From the cell containing the given text, extract its center point as (x, y) coordinate. 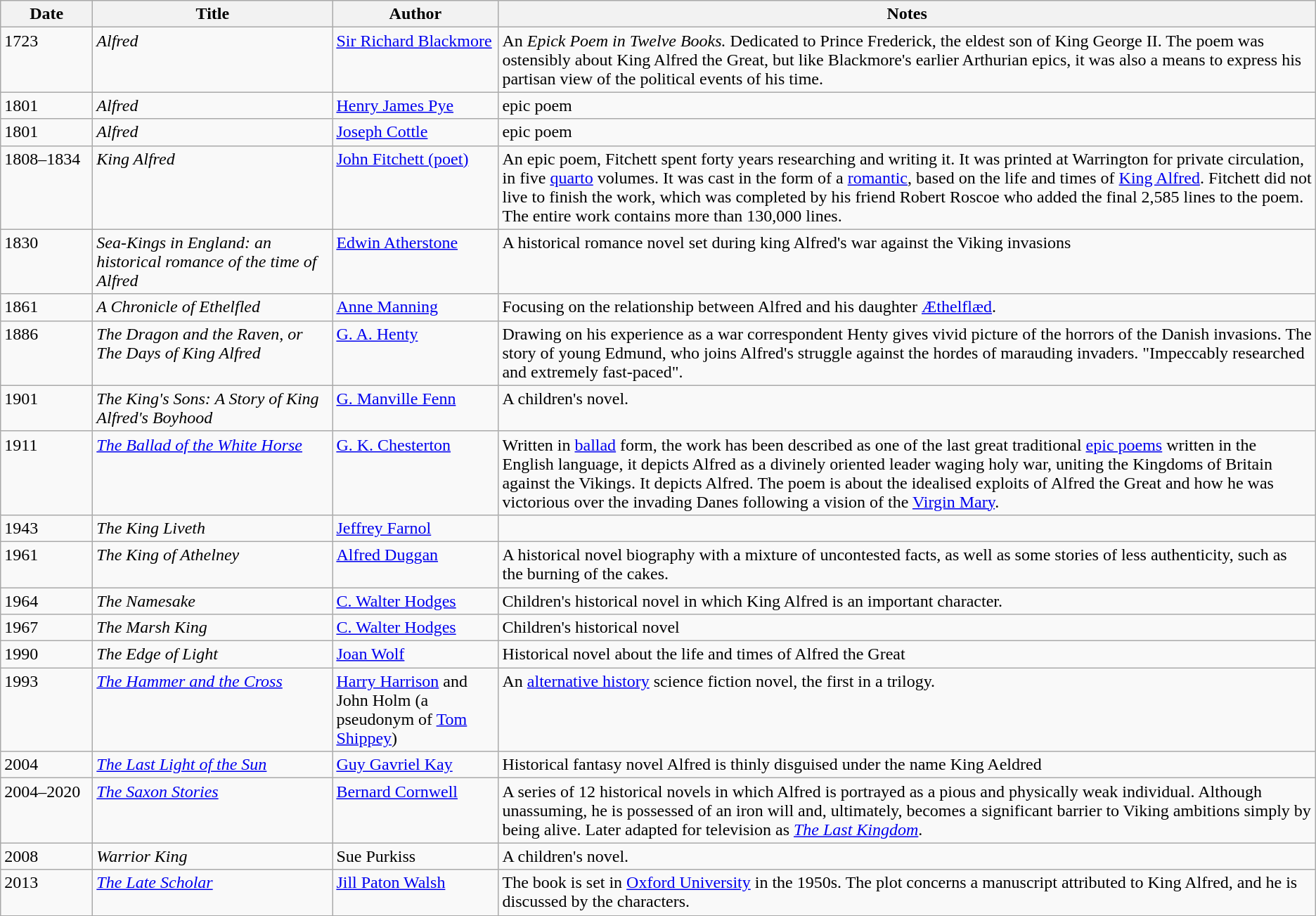
John Fitchett (poet) (415, 187)
Date (46, 14)
Historical fantasy novel Alfred is thinly disguised under the name King Aeldred (907, 765)
The Marsh King (212, 628)
Harry Harrison and John Holm (a pseudonym of Tom Shippey) (415, 710)
An alternative history science fiction novel, the first in a trilogy. (907, 710)
Joan Wolf (415, 654)
1961 (46, 564)
The Late Scholar (212, 893)
2004–2020 (46, 811)
2013 (46, 893)
The Saxon Stories (212, 811)
1911 (46, 472)
2008 (46, 856)
Joseph Cottle (415, 132)
1861 (46, 307)
Author (415, 14)
The Hammer and the Cross (212, 710)
1990 (46, 654)
1808–1834 (46, 187)
Children's historical novel (907, 628)
Sea-Kings in England: an historical romance of the time of Alfred (212, 262)
The Last Light of the Sun (212, 765)
Edwin Atherstone (415, 262)
Focusing on the relationship between Alfred and his daughter Æthelflæd. (907, 307)
1964 (46, 601)
1886 (46, 353)
The King Liveth (212, 528)
Title (212, 14)
Notes (907, 14)
Jeffrey Farnol (415, 528)
Historical novel about the life and times of Alfred the Great (907, 654)
The Edge of Light (212, 654)
King Alfred (212, 187)
Henry James Pye (415, 105)
Guy Gavriel Kay (415, 765)
1901 (46, 408)
The Namesake (212, 601)
Jill Paton Walsh (415, 893)
1967 (46, 628)
The King of Athelney (212, 564)
Bernard Cornwell (415, 811)
G. A. Henty (415, 353)
A Chronicle of Ethelfled (212, 307)
1723 (46, 60)
1943 (46, 528)
A historical novel biography with a mixture of uncontested facts, as well as some stories of less authenticity, such as the burning of the cakes. (907, 564)
2004 (46, 765)
Children's historical novel in which King Alfred is an important character. (907, 601)
1830 (46, 262)
The Dragon and the Raven, or The Days of King Alfred (212, 353)
Alfred Duggan (415, 564)
G. Manville Fenn (415, 408)
Sue Purkiss (415, 856)
A historical romance novel set during king Alfred's war against the Viking invasions (907, 262)
Anne Manning (415, 307)
Warrior King (212, 856)
G. K. Chesterton (415, 472)
1993 (46, 710)
The Ballad of the White Horse (212, 472)
The King's Sons: A Story of King Alfred's Boyhood (212, 408)
The book is set in Oxford University in the 1950s. The plot concerns a manuscript attributed to King Alfred, and he is discussed by the characters. (907, 893)
Sir Richard Blackmore (415, 60)
